Output the (X, Y) coordinate of the center of the cell containing the given text.  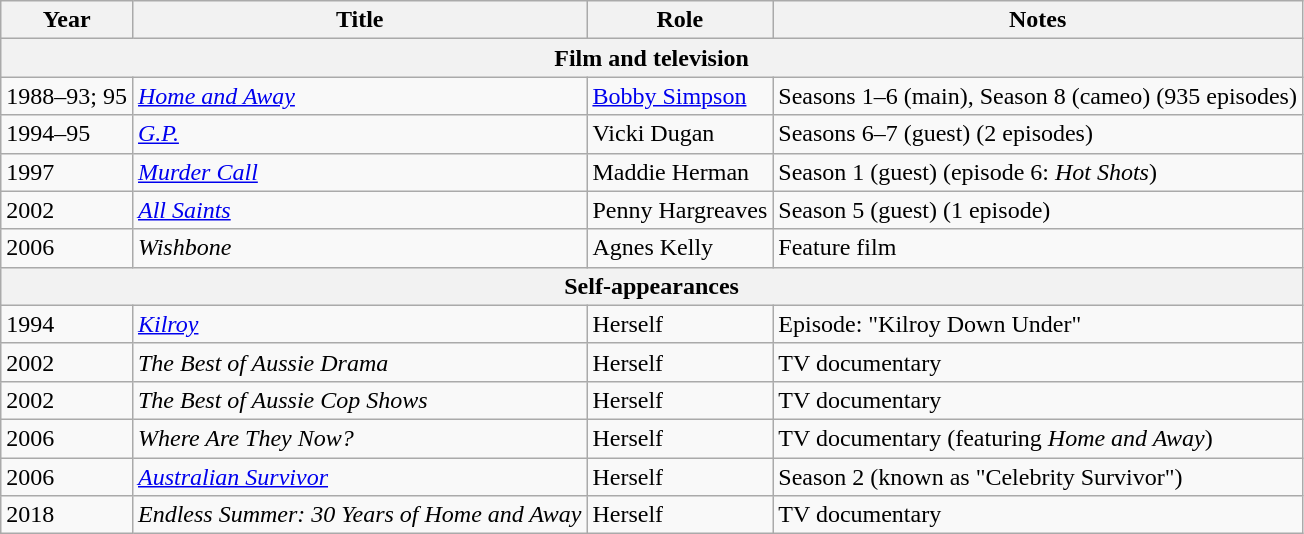
Seasons 1–6 (main), Season 8 (cameo) (935 episodes) (1038, 96)
1997 (67, 172)
1994–95 (67, 134)
Murder Call (359, 172)
1994 (67, 324)
Australian Survivor (359, 477)
Self-appearances (652, 286)
Maddie Herman (680, 172)
1988–93; 95 (67, 96)
Episode: "Kilroy Down Under" (1038, 324)
TV documentary (featuring Home and Away) (1038, 438)
Season 1 (guest) (episode 6: Hot Shots) (1038, 172)
Role (680, 20)
The Best of Aussie Cop Shows (359, 400)
Endless Summer: 30 Years of Home and Away (359, 515)
Notes (1038, 20)
All Saints (359, 210)
Film and television (652, 58)
2018 (67, 515)
Home and Away (359, 96)
Year (67, 20)
Bobby Simpson (680, 96)
Where Are They Now? (359, 438)
Title (359, 20)
Season 5 (guest) (1 episode) (1038, 210)
Seasons 6–7 (guest) (2 episodes) (1038, 134)
Season 2 (known as "Celebrity Survivor") (1038, 477)
G.P. (359, 134)
Wishbone (359, 248)
Kilroy (359, 324)
Feature film (1038, 248)
The Best of Aussie Drama (359, 362)
Vicki Dugan (680, 134)
Agnes Kelly (680, 248)
Penny Hargreaves (680, 210)
